For the text-containing cell, return its midpoint in [X, Y] coordinate format. 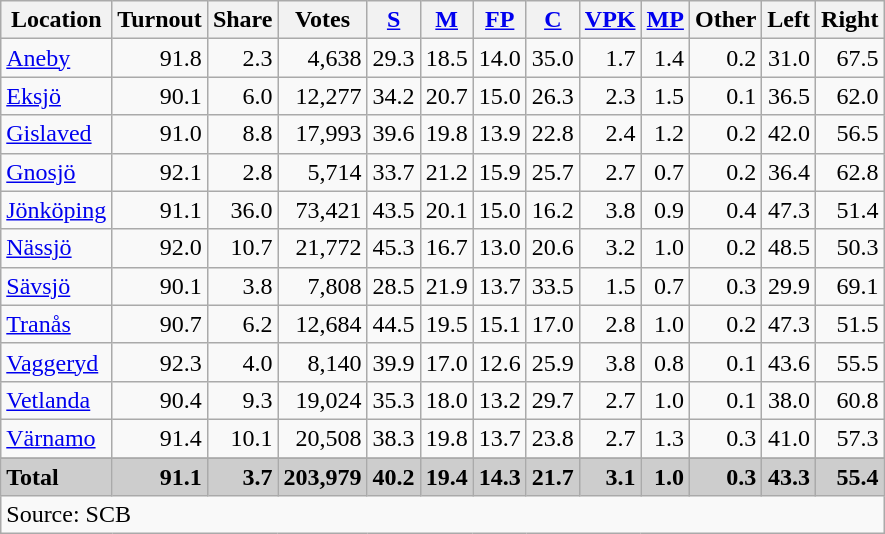
29.9 [789, 286]
Turnout [160, 20]
Other [725, 20]
67.5 [850, 58]
7,808 [322, 286]
Location [56, 20]
8.8 [242, 134]
92.1 [160, 172]
39.9 [394, 362]
12.6 [500, 362]
29.7 [552, 400]
21.7 [552, 477]
91.8 [160, 58]
21.9 [446, 286]
Aneby [56, 58]
92.3 [160, 362]
1.7 [610, 58]
12,277 [322, 96]
Eksjö [56, 96]
28.5 [394, 286]
21.2 [446, 172]
38.0 [789, 400]
Share [242, 20]
Jönköping [56, 210]
22.8 [552, 134]
19,024 [322, 400]
21,772 [322, 248]
73,421 [322, 210]
62.0 [850, 96]
42.0 [789, 134]
91.4 [160, 438]
40.2 [394, 477]
36.5 [789, 96]
Vaggeryd [56, 362]
Nässjö [56, 248]
Sävsjö [56, 286]
33.7 [394, 172]
2.4 [610, 134]
33.5 [552, 286]
3.7 [242, 477]
C [552, 20]
34.2 [394, 96]
45.3 [394, 248]
0.8 [665, 362]
38.3 [394, 438]
29.3 [394, 58]
0.9 [665, 210]
44.5 [394, 324]
35.0 [552, 58]
91.0 [160, 134]
39.6 [394, 134]
Right [850, 20]
0.4 [725, 210]
Tranås [56, 324]
26.3 [552, 96]
Värnamo [56, 438]
41.0 [789, 438]
50.3 [850, 248]
51.4 [850, 210]
17,993 [322, 134]
Gislaved [56, 134]
13.0 [500, 248]
62.8 [850, 172]
23.8 [552, 438]
51.5 [850, 324]
13.9 [500, 134]
19.5 [446, 324]
20,508 [322, 438]
55.5 [850, 362]
4.0 [242, 362]
18.5 [446, 58]
MP [665, 20]
1.2 [665, 134]
48.5 [789, 248]
Votes [322, 20]
18.0 [446, 400]
19.4 [446, 477]
Gnosjö [56, 172]
55.4 [850, 477]
43.5 [394, 210]
20.7 [446, 96]
15.1 [500, 324]
9.3 [242, 400]
13.2 [500, 400]
FP [500, 20]
3.2 [610, 248]
92.0 [160, 248]
203,979 [322, 477]
14.3 [500, 477]
56.5 [850, 134]
20.6 [552, 248]
36.0 [242, 210]
S [394, 20]
6.2 [242, 324]
10.7 [242, 248]
90.4 [160, 400]
43.6 [789, 362]
90.7 [160, 324]
Vetlanda [56, 400]
8,140 [322, 362]
60.8 [850, 400]
15.9 [500, 172]
1.3 [665, 438]
Left [789, 20]
35.3 [394, 400]
43.3 [789, 477]
31.0 [789, 58]
4,638 [322, 58]
16.7 [446, 248]
1.4 [665, 58]
14.0 [500, 58]
VPK [610, 20]
36.4 [789, 172]
3.1 [610, 477]
10.1 [242, 438]
Total [56, 477]
69.1 [850, 286]
25.7 [552, 172]
57.3 [850, 438]
M [446, 20]
5,714 [322, 172]
25.9 [552, 362]
6.0 [242, 96]
20.1 [446, 210]
12,684 [322, 324]
Source: SCB [442, 515]
16.2 [552, 210]
